Pinpoint the cell where the given text exists, returning its (X, Y) midpoint coordinate. 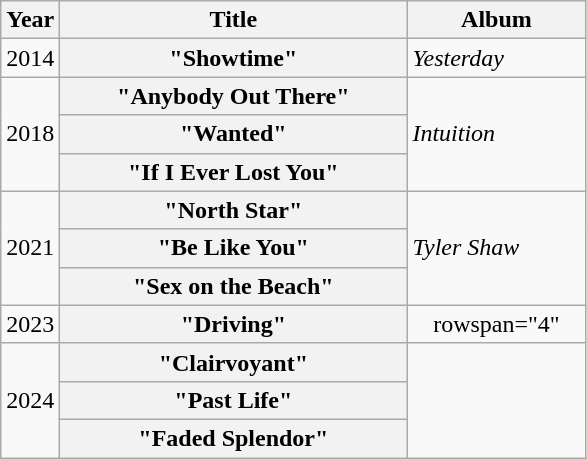
"Clairvoyant" (234, 362)
Yesterday (496, 58)
Title (234, 20)
rowspan="4" (496, 324)
2014 (30, 58)
"Anybody Out There" (234, 96)
"North Star" (234, 210)
"Be Like You" (234, 248)
"Showtime" (234, 58)
"Sex on the Beach" (234, 286)
Album (496, 20)
2023 (30, 324)
"Past Life" (234, 400)
"Driving" (234, 324)
"Wanted" (234, 134)
"If I Ever Lost You" (234, 172)
Intuition (496, 134)
Tyler Shaw (496, 248)
2024 (30, 400)
Year (30, 20)
"Faded Splendor" (234, 438)
2021 (30, 248)
2018 (30, 134)
